Provide the [x, y] coordinate of the cell's center where the given text is located.  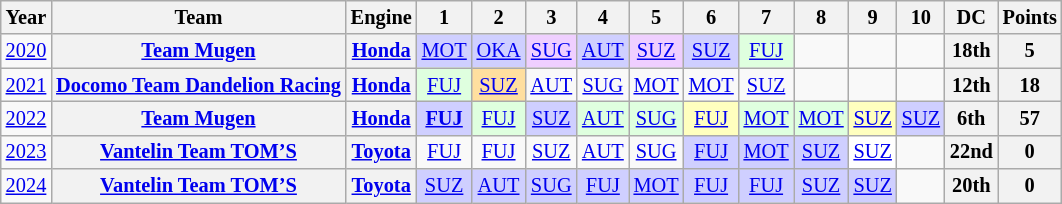
1 [444, 17]
Year [26, 17]
18th [972, 51]
2 [499, 17]
2021 [26, 85]
7 [766, 17]
18 [1030, 85]
Docomo Team Dandelion Racing [198, 85]
22nd [972, 152]
2023 [26, 152]
Engine [382, 17]
6th [972, 118]
6 [712, 17]
2022 [26, 118]
20th [972, 186]
Points [1030, 17]
DC [972, 17]
8 [822, 17]
10 [921, 17]
4 [603, 17]
12th [972, 85]
3 [551, 17]
Team [198, 17]
57 [1030, 118]
9 [873, 17]
2020 [26, 51]
OKA [499, 51]
2024 [26, 186]
